Extract the (x, y) coordinate from the center of the cell holding the provided text.  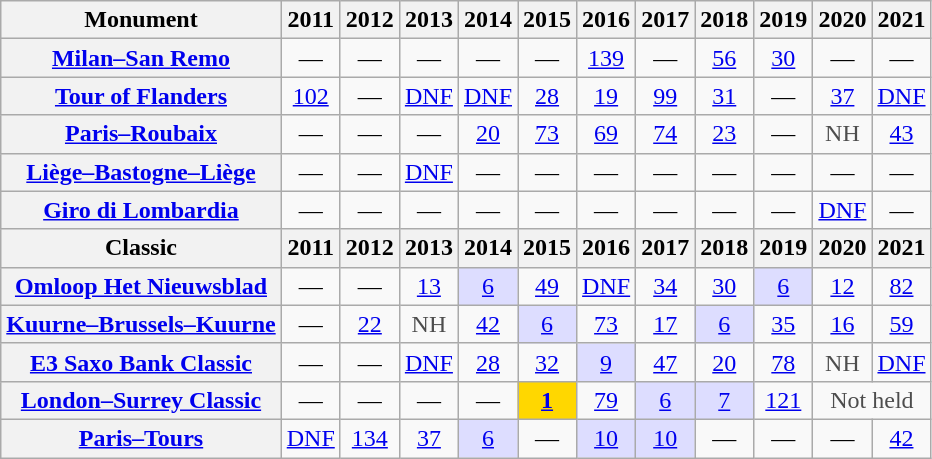
139 (606, 58)
82 (902, 286)
49 (548, 286)
Monument (141, 20)
23 (724, 134)
London–Surrey Classic (141, 400)
102 (310, 96)
Paris–Tours (141, 438)
121 (784, 400)
134 (370, 438)
7 (724, 400)
16 (842, 324)
13 (428, 286)
Milan–San Remo (141, 58)
E3 Saxo Bank Classic (141, 362)
79 (606, 400)
22 (370, 324)
Omloop Het Nieuwsblad (141, 286)
Kuurne–Brussels–Kuurne (141, 324)
19 (606, 96)
56 (724, 58)
47 (666, 362)
34 (666, 286)
74 (666, 134)
1 (548, 400)
35 (784, 324)
31 (724, 96)
43 (902, 134)
12 (842, 286)
Giro di Lombardia (141, 210)
59 (902, 324)
Paris–Roubaix (141, 134)
99 (666, 96)
32 (548, 362)
Liège–Bastogne–Liège (141, 172)
69 (606, 134)
Tour of Flanders (141, 96)
9 (606, 362)
Classic (141, 248)
17 (666, 324)
Not held (872, 400)
78 (784, 362)
